Search for the cell housing the specified text and yield its (X, Y) center coordinate. 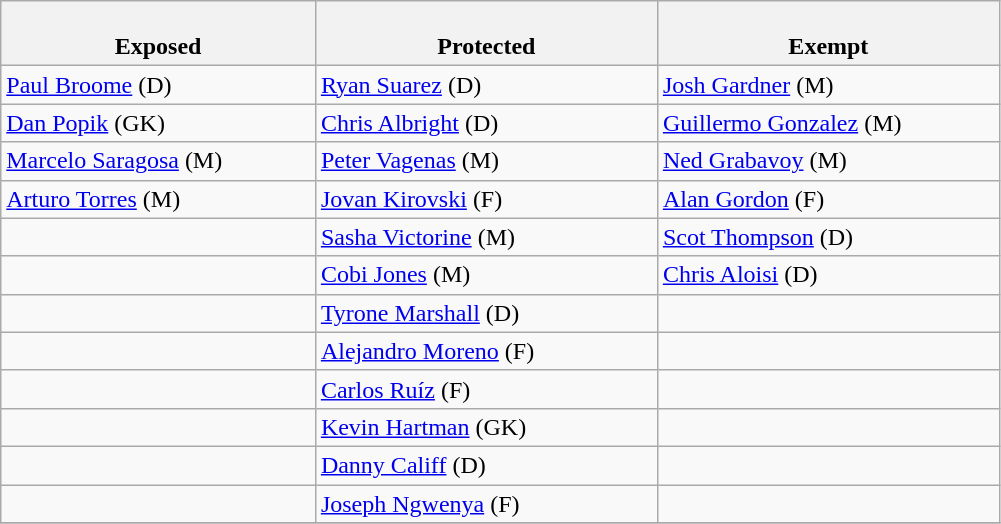
Dan Popik (GK) (158, 123)
Sasha Victorine (M) (486, 237)
Arturo Torres (M) (158, 199)
Alan Gordon (F) (828, 199)
Jovan Kirovski (F) (486, 199)
Exposed (158, 34)
Josh Gardner (M) (828, 85)
Alejandro Moreno (F) (486, 351)
Ryan Suarez (D) (486, 85)
Exempt (828, 34)
Kevin Hartman (GK) (486, 427)
Tyrone Marshall (D) (486, 313)
Chris Aloisi (D) (828, 275)
Cobi Jones (M) (486, 275)
Carlos Ruíz (F) (486, 389)
Protected (486, 34)
Chris Albright (D) (486, 123)
Paul Broome (D) (158, 85)
Scot Thompson (D) (828, 237)
Danny Califf (D) (486, 465)
Marcelo Saragosa (M) (158, 161)
Peter Vagenas (M) (486, 161)
Guillermo Gonzalez (M) (828, 123)
Joseph Ngwenya (F) (486, 503)
Ned Grabavoy (M) (828, 161)
